Return [x, y] of the center of cell containing provided text 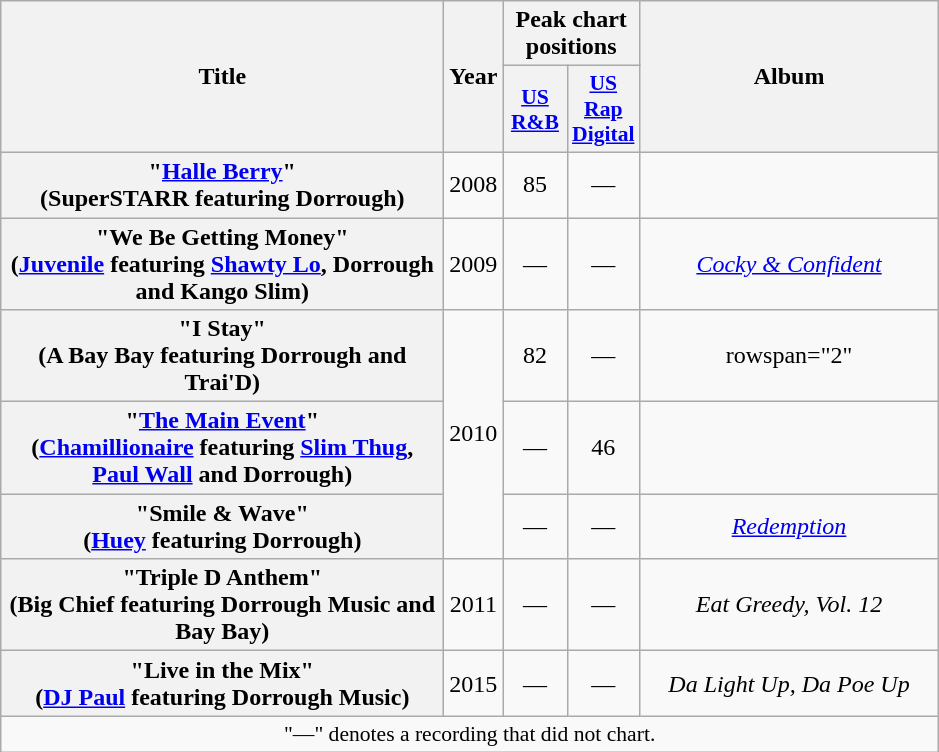
"The Main Event"(Chamillionaire featuring Slim Thug, Paul Wall and Dorrough) [222, 448]
USR&B [535, 110]
Redemption [788, 526]
Album [788, 77]
Year [474, 77]
"Triple D Anthem"(Big Chief featuring Dorrough Music and Bay Bay) [222, 605]
46 [603, 448]
"Live in the Mix"(DJ Paul featuring Dorrough Music) [222, 684]
Eat Greedy, Vol. 12 [788, 605]
"Smile & Wave"(Huey featuring Dorrough) [222, 526]
2011 [474, 605]
USRapDigital [603, 110]
85 [535, 184]
2010 [474, 434]
"—" denotes a recording that did not chart. [470, 734]
2008 [474, 184]
Cocky & Confident [788, 264]
2009 [474, 264]
2015 [474, 684]
Peak chart positions [572, 34]
Da Light Up, Da Poe Up [788, 684]
"Halle Berry"(SuperSTARR featuring Dorrough) [222, 184]
82 [535, 356]
rowspan="2" [788, 356]
"I Stay"(A Bay Bay featuring Dorrough and Trai'D) [222, 356]
Title [222, 77]
"We Be Getting Money"(Juvenile featuring Shawty Lo, Dorrough and Kango Slim) [222, 264]
